Locate the cell with the specified text and output its (x, y) center coordinate. 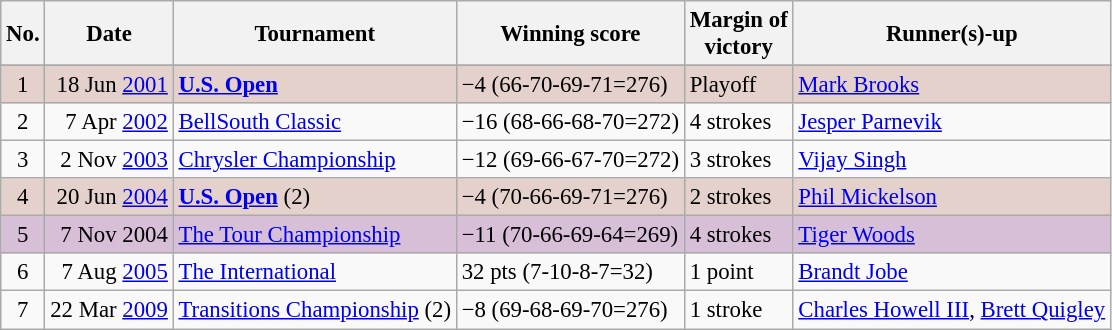
Date (109, 34)
U.S. Open (314, 85)
3 strokes (738, 160)
Tiger Woods (952, 235)
U.S. Open (2) (314, 197)
Tournament (314, 34)
The International (314, 273)
1 (23, 85)
The Tour Championship (314, 235)
Margin ofvictory (738, 34)
6 (23, 273)
20 Jun 2004 (109, 197)
Chrysler Championship (314, 160)
−11 (70-66-69-64=269) (570, 235)
4 (23, 197)
5 (23, 235)
18 Jun 2001 (109, 85)
Charles Howell III, Brett Quigley (952, 310)
Mark Brooks (952, 85)
Vijay Singh (952, 160)
Winning score (570, 34)
Phil Mickelson (952, 197)
2 strokes (738, 197)
BellSouth Classic (314, 122)
7 Apr 2002 (109, 122)
Playoff (738, 85)
−12 (69-66-67-70=272) (570, 160)
−4 (66-70-69-71=276) (570, 85)
2 Nov 2003 (109, 160)
2 (23, 122)
Transitions Championship (2) (314, 310)
Jesper Parnevik (952, 122)
Brandt Jobe (952, 273)
1 point (738, 273)
32 pts (7-10-8-7=32) (570, 273)
No. (23, 34)
7 (23, 310)
22 Mar 2009 (109, 310)
7 Nov 2004 (109, 235)
3 (23, 160)
−4 (70-66-69-71=276) (570, 197)
1 stroke (738, 310)
−8 (69-68-69-70=276) (570, 310)
7 Aug 2005 (109, 273)
Runner(s)-up (952, 34)
−16 (68-66-68-70=272) (570, 122)
